Output the [X, Y] coordinate of the center of the cell containing the given text.  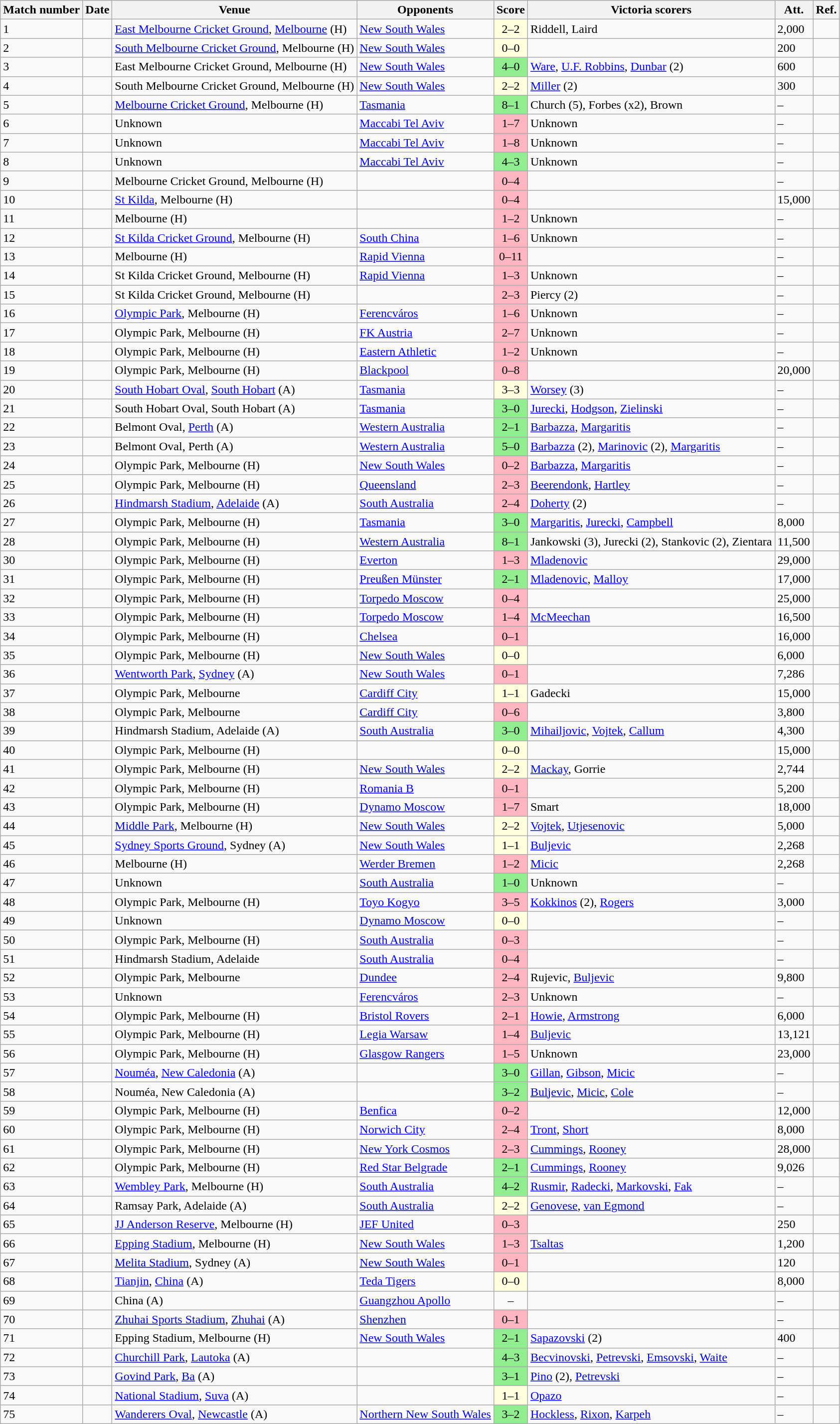
Mladenovic [651, 560]
Wanderers Oval, Newcastle (A) [234, 1414]
37 [42, 693]
250 [794, 1225]
18,000 [794, 807]
Howie, Armstrong [651, 1016]
Smart [651, 807]
45 [42, 845]
2 [42, 48]
120 [794, 1262]
30 [42, 560]
50 [42, 940]
12,000 [794, 1110]
Doherty (2) [651, 503]
64 [42, 1206]
Legia Warsaw [426, 1035]
Preußen Münster [426, 579]
Opazo [651, 1395]
Wembley Park, Melbourne (H) [234, 1187]
Rusmir, Radecki, Markovski, Fak [651, 1187]
12 [42, 238]
11,500 [794, 541]
0–8 [510, 370]
South China [426, 238]
24 [42, 465]
41 [42, 769]
Ware, U.F. Robbins, Dunbar (2) [651, 67]
1–5 [510, 1054]
66 [42, 1244]
36 [42, 674]
Mladenovic, Malloy [651, 579]
59 [42, 1110]
Zhuhai Sports Stadium, Zhuhai (A) [234, 1319]
Guangzhou Apollo [426, 1300]
Benfica [426, 1110]
Ref. [827, 10]
McMeechan [651, 617]
Vojtek, Utjesenovic [651, 826]
Teda Tigers [426, 1281]
3,000 [794, 902]
1–8 [510, 143]
Pino (2), Petrevski [651, 1376]
Buljevic, Micic, Cole [651, 1091]
200 [794, 48]
27 [42, 522]
Queensland [426, 484]
13 [42, 257]
400 [794, 1338]
Tianjin, China (A) [234, 1281]
600 [794, 67]
5 [42, 105]
7,286 [794, 674]
34 [42, 636]
Miller (2) [651, 86]
Wentworth Park, Sydney (A) [234, 674]
Worsey (3) [651, 389]
Hockless, Rixon, Karpeh [651, 1414]
Tront, Short [651, 1129]
13,121 [794, 1035]
16,500 [794, 617]
1 [42, 29]
72 [42, 1357]
63 [42, 1187]
1–0 [510, 883]
60 [42, 1129]
4–2 [510, 1187]
67 [42, 1262]
68 [42, 1281]
57 [42, 1072]
51 [42, 959]
300 [794, 86]
5–0 [510, 446]
53 [42, 997]
56 [42, 1054]
Score [510, 10]
7 [42, 143]
Toyo Kogyo [426, 902]
5,200 [794, 788]
21 [42, 408]
17,000 [794, 579]
73 [42, 1376]
Govind Park, Ba (A) [234, 1376]
2,000 [794, 29]
4,300 [794, 731]
3,800 [794, 712]
39 [42, 731]
Barbazza (2), Marinovic (2), Margaritis [651, 446]
9,800 [794, 978]
20 [42, 389]
8 [42, 162]
42 [42, 788]
1,200 [794, 1244]
17 [42, 333]
JEF United [426, 1225]
Everton [426, 560]
70 [42, 1319]
Glasgow Rangers [426, 1054]
3 [42, 67]
9 [42, 180]
14 [42, 276]
23 [42, 446]
Mackay, Gorrie [651, 769]
0–6 [510, 712]
Kokkinos (2), Rogers [651, 902]
43 [42, 807]
4–0 [510, 67]
Werder Bremen [426, 864]
Beerendonk, Hartley [651, 484]
48 [42, 902]
38 [42, 712]
16,000 [794, 636]
16 [42, 314]
Margaritis, Jurecki, Campbell [651, 522]
Att. [794, 10]
Shenzhen [426, 1319]
3–3 [510, 389]
35 [42, 655]
China (A) [234, 1300]
20,000 [794, 370]
Venue [234, 10]
National Stadium, Suva (A) [234, 1395]
3–1 [510, 1376]
Gadecki [651, 693]
61 [42, 1148]
Piercy (2) [651, 295]
47 [42, 883]
15 [42, 295]
40 [42, 750]
Opponents [426, 10]
Sydney Sports Ground, Sydney (A) [234, 845]
0–11 [510, 257]
29,000 [794, 560]
Date [98, 10]
58 [42, 1091]
Mihailjovic, Vojtek, Callum [651, 731]
25,000 [794, 598]
23,000 [794, 1054]
Tsaltas [651, 1244]
9,026 [794, 1168]
Ramsay Park, Adelaide (A) [234, 1206]
3–5 [510, 902]
JJ Anderson Reserve, Melbourne (H) [234, 1225]
54 [42, 1016]
49 [42, 921]
74 [42, 1395]
Romania B [426, 788]
75 [42, 1414]
FK Austria [426, 333]
Rujevic, Buljevic [651, 978]
33 [42, 617]
65 [42, 1225]
46 [42, 864]
Match number [42, 10]
Genovese, van Egmond [651, 1206]
69 [42, 1300]
Dundee [426, 978]
62 [42, 1168]
Becvinovski, Petrevski, Emsovski, Waite [651, 1357]
Red Star Belgrade [426, 1168]
Victoria scorers [651, 10]
2–7 [510, 333]
2,744 [794, 769]
Northern New South Wales [426, 1414]
Sapazovski (2) [651, 1338]
25 [42, 484]
26 [42, 503]
Middle Park, Melbourne (H) [234, 826]
4 [42, 86]
31 [42, 579]
Blackpool [426, 370]
6 [42, 124]
St Kilda, Melbourne (H) [234, 199]
28 [42, 541]
Jurecki, Hodgson, Zielinski [651, 408]
Churchill Park, Lautoka (A) [234, 1357]
Church (5), Forbes (x2), Brown [651, 105]
10 [42, 199]
Bristol Rovers [426, 1016]
Hindmarsh Stadium, Adelaide [234, 959]
11 [42, 218]
Norwich City [426, 1129]
Riddell, Laird [651, 29]
71 [42, 1338]
Gillan, Gibson, Micic [651, 1072]
22 [42, 427]
Eastern Athletic [426, 352]
Micic [651, 864]
18 [42, 352]
5,000 [794, 826]
Jankowski (3), Jurecki (2), Stankovic (2), Zientara [651, 541]
New York Cosmos [426, 1148]
19 [42, 370]
44 [42, 826]
32 [42, 598]
Melita Stadium, Sydney (A) [234, 1262]
55 [42, 1035]
52 [42, 978]
Chelsea [426, 636]
28,000 [794, 1148]
